Pinpoint the cell where the given text exists, returning its (x, y) midpoint coordinate. 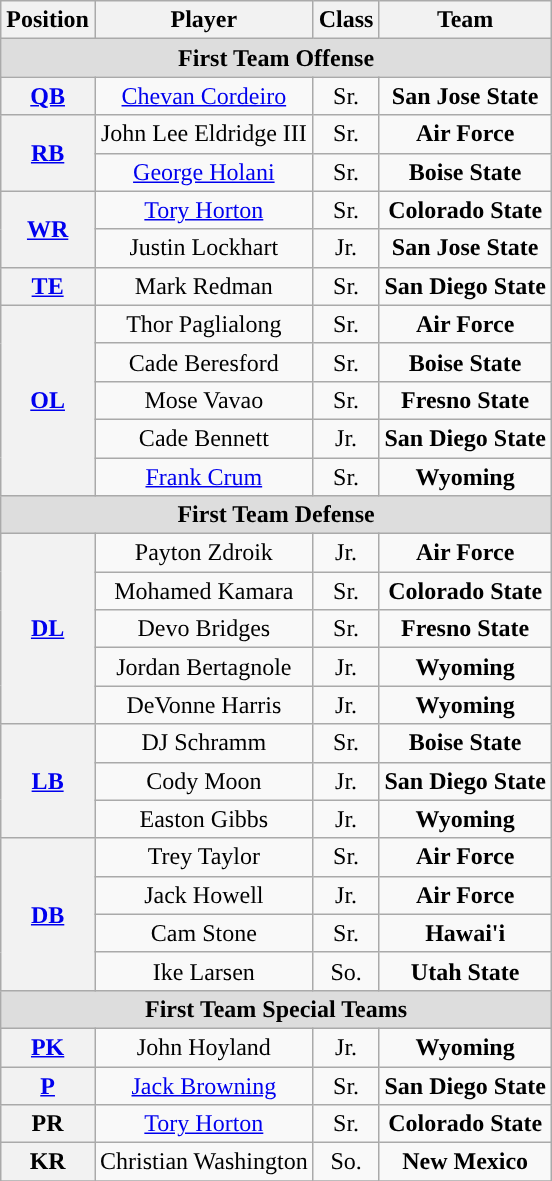
Class (346, 20)
Payton Zdroik (204, 553)
Justin Lockhart (204, 248)
KR (48, 1162)
Mohamed Kamara (204, 591)
Mose Vavao (204, 400)
PR (48, 1124)
Jack Howell (204, 895)
RB (48, 153)
Position (48, 20)
Hawai'i (465, 933)
Devo Bridges (204, 629)
Cade Bennett (204, 438)
Mark Redman (204, 286)
Thor Paglialong (204, 324)
WR (48, 229)
DB (48, 914)
Team (465, 20)
First Team Special Teams (276, 1009)
Player (204, 20)
Ike Larsen (204, 971)
Christian Washington (204, 1162)
DL (48, 629)
OL (48, 400)
LB (48, 781)
DJ Schramm (204, 743)
First Team Offense (276, 58)
George Holani (204, 172)
Cody Moon (204, 781)
QB (48, 96)
Jack Browning (204, 1085)
P (48, 1085)
Utah State (465, 971)
New Mexico (465, 1162)
TE (48, 286)
Frank Crum (204, 477)
Trey Taylor (204, 857)
DeVonne Harris (204, 705)
PK (48, 1047)
First Team Defense (276, 515)
Jordan Bertagnole (204, 667)
Chevan Cordeiro (204, 96)
John Hoyland (204, 1047)
Easton Gibbs (204, 819)
Cam Stone (204, 933)
Cade Beresford (204, 362)
John Lee Eldridge III (204, 134)
